From the cell containing the given text, extract its center point as [X, Y] coordinate. 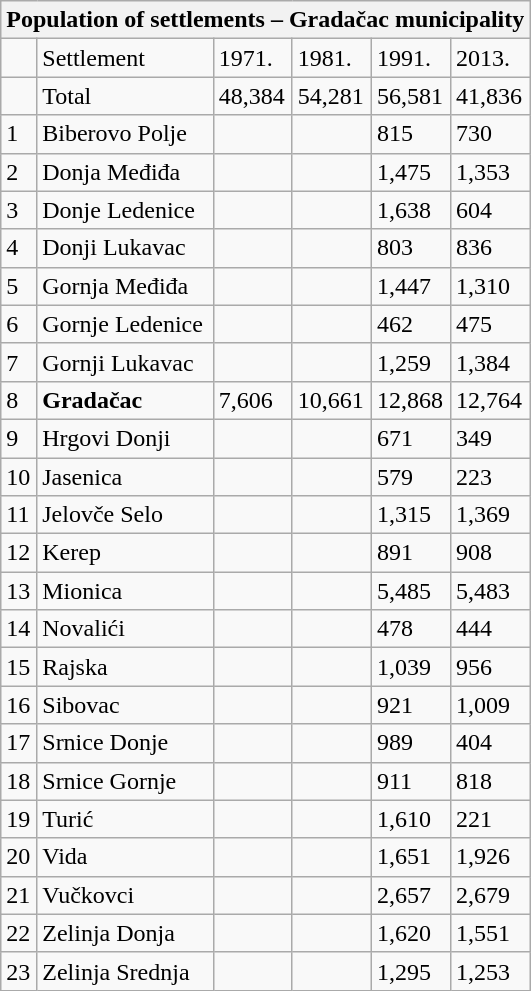
5 [19, 286]
908 [490, 553]
604 [490, 210]
1,353 [490, 172]
14 [19, 629]
11 [19, 515]
1,475 [410, 172]
911 [410, 781]
Zelinja Srednja [125, 971]
1971. [252, 58]
Total [125, 96]
Zelinja Donja [125, 933]
Jelovče Selo [125, 515]
41,836 [490, 96]
12 [19, 553]
Sibovac [125, 705]
1,039 [410, 667]
Donji Lukavac [125, 248]
956 [490, 667]
404 [490, 743]
1 [19, 134]
Srnice Gornje [125, 781]
5,483 [490, 591]
Kerep [125, 553]
1,551 [490, 933]
836 [490, 248]
Novalići [125, 629]
730 [490, 134]
48,384 [252, 96]
1981. [332, 58]
Rajska [125, 667]
Srnice Donje [125, 743]
1,253 [490, 971]
Gornji Lukavac [125, 362]
989 [410, 743]
13 [19, 591]
223 [490, 477]
1,926 [490, 857]
462 [410, 324]
Mionica [125, 591]
4 [19, 248]
475 [490, 324]
Donja Međiđa [125, 172]
5,485 [410, 591]
10,661 [332, 400]
Turić [125, 819]
8 [19, 400]
444 [490, 629]
20 [19, 857]
10 [19, 477]
815 [410, 134]
1,259 [410, 362]
7 [19, 362]
1,638 [410, 210]
Donje Ledenice [125, 210]
1,447 [410, 286]
2,657 [410, 895]
818 [490, 781]
15 [19, 667]
478 [410, 629]
Hrgovi Donji [125, 438]
1,315 [410, 515]
Gornje Ledenice [125, 324]
1,384 [490, 362]
1,369 [490, 515]
2013. [490, 58]
671 [410, 438]
Jasenica [125, 477]
Vučkovci [125, 895]
56,581 [410, 96]
891 [410, 553]
Gradačac [125, 400]
6 [19, 324]
921 [410, 705]
22 [19, 933]
1,295 [410, 971]
Vida [125, 857]
16 [19, 705]
Settlement [125, 58]
Gornja Međiđa [125, 286]
1,310 [490, 286]
3 [19, 210]
12,868 [410, 400]
Population of settlements – Gradačac municipality [266, 20]
1,620 [410, 933]
1991. [410, 58]
803 [410, 248]
1,009 [490, 705]
349 [490, 438]
19 [19, 819]
Biberovo Polje [125, 134]
221 [490, 819]
21 [19, 895]
23 [19, 971]
1,610 [410, 819]
17 [19, 743]
54,281 [332, 96]
9 [19, 438]
18 [19, 781]
579 [410, 477]
2,679 [490, 895]
12,764 [490, 400]
1,651 [410, 857]
2 [19, 172]
7,606 [252, 400]
